Find where the given text appears and provide that cell's center as [x, y] coordinate. 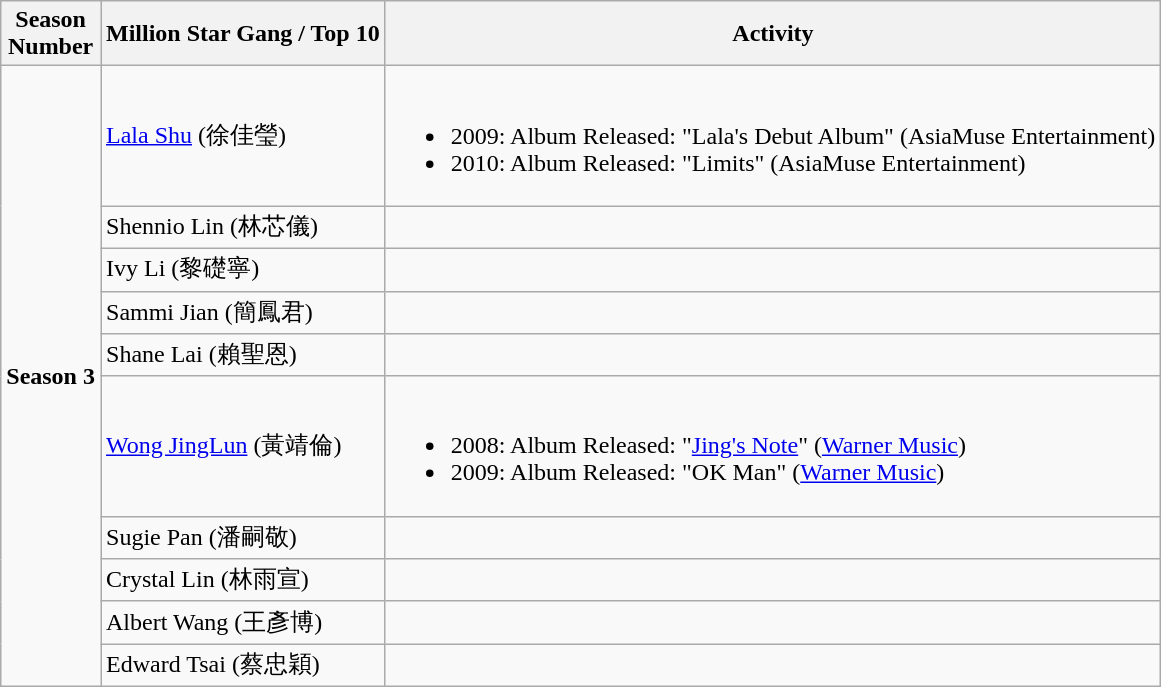
Shennio Lin (林芯儀) [242, 228]
Edward Tsai (蔡忠穎) [242, 666]
Ivy Li (黎礎寧) [242, 270]
SeasonNumber [51, 34]
2008: Album Released: "Jing's Note" (Warner Music)2009: Album Released: "OK Man" (Warner Music) [773, 446]
Crystal Lin (林雨宣) [242, 580]
Sammi Jian (簡鳳君) [242, 312]
Sugie Pan (潘嗣敬) [242, 538]
Season 3 [51, 376]
Albert Wang (王彥博) [242, 622]
Shane Lai (賴聖恩) [242, 356]
2009: Album Released: "Lala's Debut Album" (AsiaMuse Entertainment)2010: Album Released: "Limits" (AsiaMuse Entertainment) [773, 136]
Wong JingLun (黃靖倫) [242, 446]
Activity [773, 34]
Lala Shu (徐佳瑩) [242, 136]
Million Star Gang / Top 10 [242, 34]
